Pinpoint the cell where the given text exists, returning its (x, y) midpoint coordinate. 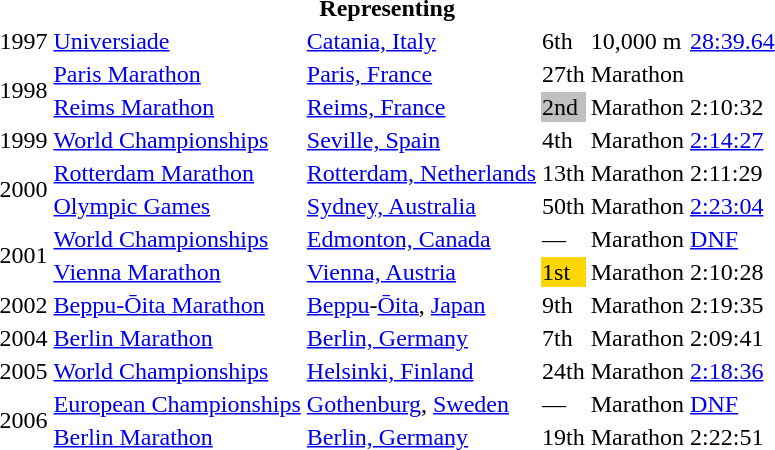
Vienna Marathon (177, 272)
Sydney, Australia (421, 206)
9th (564, 305)
European Championships (177, 404)
Universiade (177, 41)
Catania, Italy (421, 41)
6th (564, 41)
Helsinki, Finland (421, 371)
1st (564, 272)
Beppu-Ōita Marathon (177, 305)
Berlin Marathon (177, 338)
Olympic Games (177, 206)
4th (564, 140)
Reims, France (421, 107)
Berlin, Germany (421, 338)
2nd (564, 107)
Reims Marathon (177, 107)
Seville, Spain (421, 140)
Beppu-Ōita, Japan (421, 305)
27th (564, 74)
50th (564, 206)
Gothenburg, Sweden (421, 404)
Edmonton, Canada (421, 239)
Paris, France (421, 74)
10,000 m (637, 41)
Paris Marathon (177, 74)
Rotterdam, Netherlands (421, 173)
13th (564, 173)
Rotterdam Marathon (177, 173)
7th (564, 338)
24th (564, 371)
Vienna, Austria (421, 272)
